Provide the (x, y) coordinate of the cell's center where the given text is located.  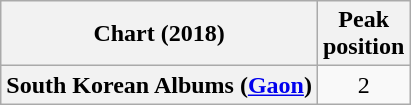
2 (363, 85)
Peak position (363, 34)
Chart (2018) (160, 34)
South Korean Albums (Gaon) (160, 85)
